Search for the cell housing the specified text and yield its [X, Y] center coordinate. 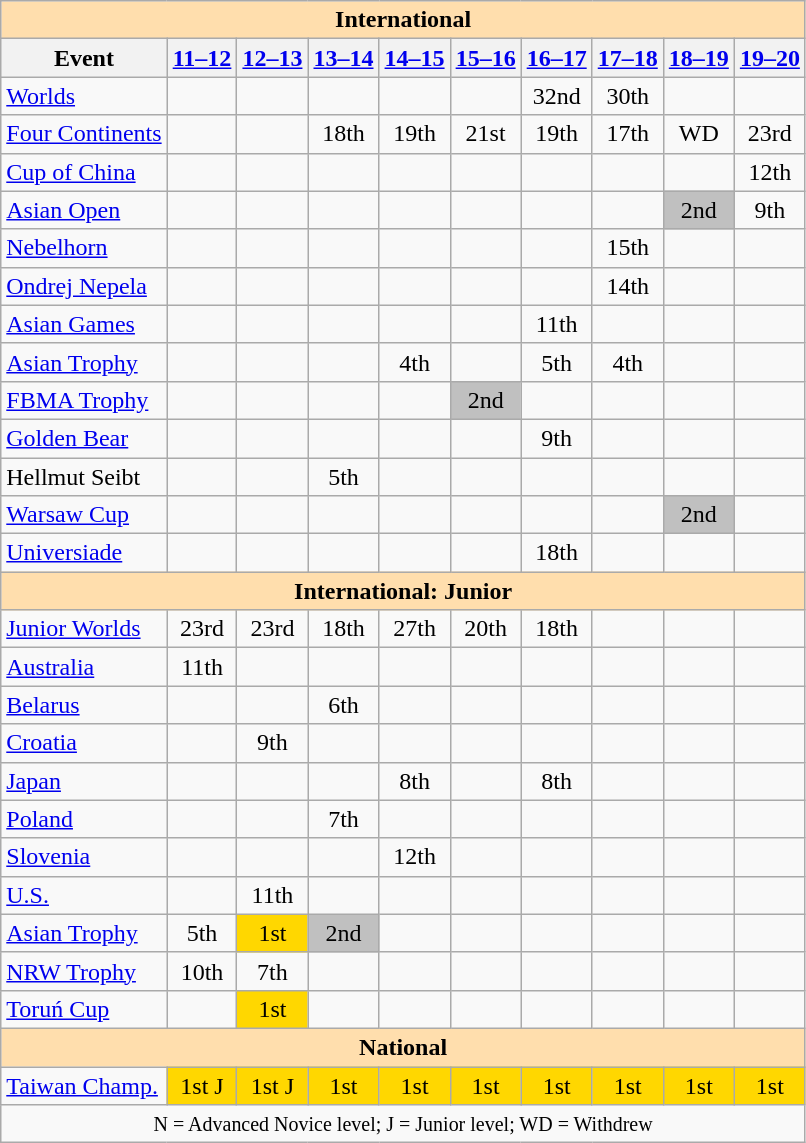
U.S. [84, 895]
16–17 [556, 58]
Poland [84, 819]
13–14 [344, 58]
Four Continents [84, 134]
Croatia [84, 743]
21st [486, 134]
11–12 [202, 58]
Cup of China [84, 172]
10th [202, 971]
15th [628, 248]
International: Junior [404, 591]
17th [628, 134]
18–19 [698, 58]
12–13 [272, 58]
20th [486, 629]
14th [628, 286]
Belarus [84, 705]
15–16 [486, 58]
Australia [84, 667]
International [404, 20]
NRW Trophy [84, 971]
32nd [556, 96]
FBMA Trophy [84, 400]
Warsaw Cup [84, 515]
17–18 [628, 58]
14–15 [414, 58]
WD [698, 134]
Event [84, 58]
Slovenia [84, 857]
Golden Bear [84, 438]
Nebelhorn [84, 248]
19–20 [770, 58]
Universiade [84, 553]
Junior Worlds [84, 629]
Taiwan Champ. [84, 1085]
6th [344, 705]
Asian Open [84, 210]
Worlds [84, 96]
30th [628, 96]
Ondrej Nepela [84, 286]
Toruń Cup [84, 1009]
Hellmut Seibt [84, 477]
Japan [84, 781]
27th [414, 629]
National [404, 1047]
N = Advanced Novice level; J = Junior level; WD = Withdrew [404, 1124]
Asian Games [84, 324]
